For the text-containing cell, return its midpoint in (X, Y) coordinate format. 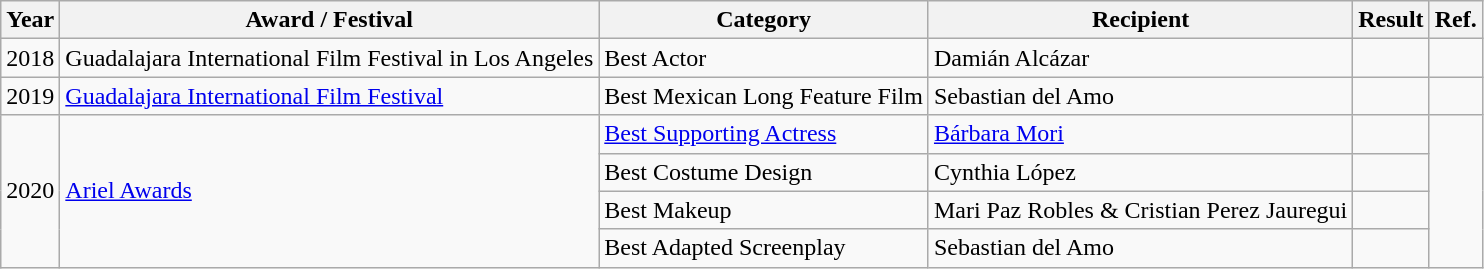
Best Mexican Long Feature Film (764, 96)
Best Supporting Actress (764, 134)
Damián Alcázar (1140, 58)
2020 (30, 191)
2018 (30, 58)
Best Makeup (764, 210)
Best Costume Design (764, 172)
Guadalajara International Film Festival in Los Angeles (330, 58)
Ariel Awards (330, 191)
Ref. (1456, 20)
Guadalajara International Film Festival (330, 96)
Cynthia López (1140, 172)
Mari Paz Robles & Cristian Perez Jauregui (1140, 210)
Result (1391, 20)
Award / Festival (330, 20)
Best Adapted Screenplay (764, 248)
2019 (30, 96)
Bárbara Mori (1140, 134)
Best Actor (764, 58)
Year (30, 20)
Recipient (1140, 20)
Category (764, 20)
